From the cell containing the given text, extract its center point as [X, Y] coordinate. 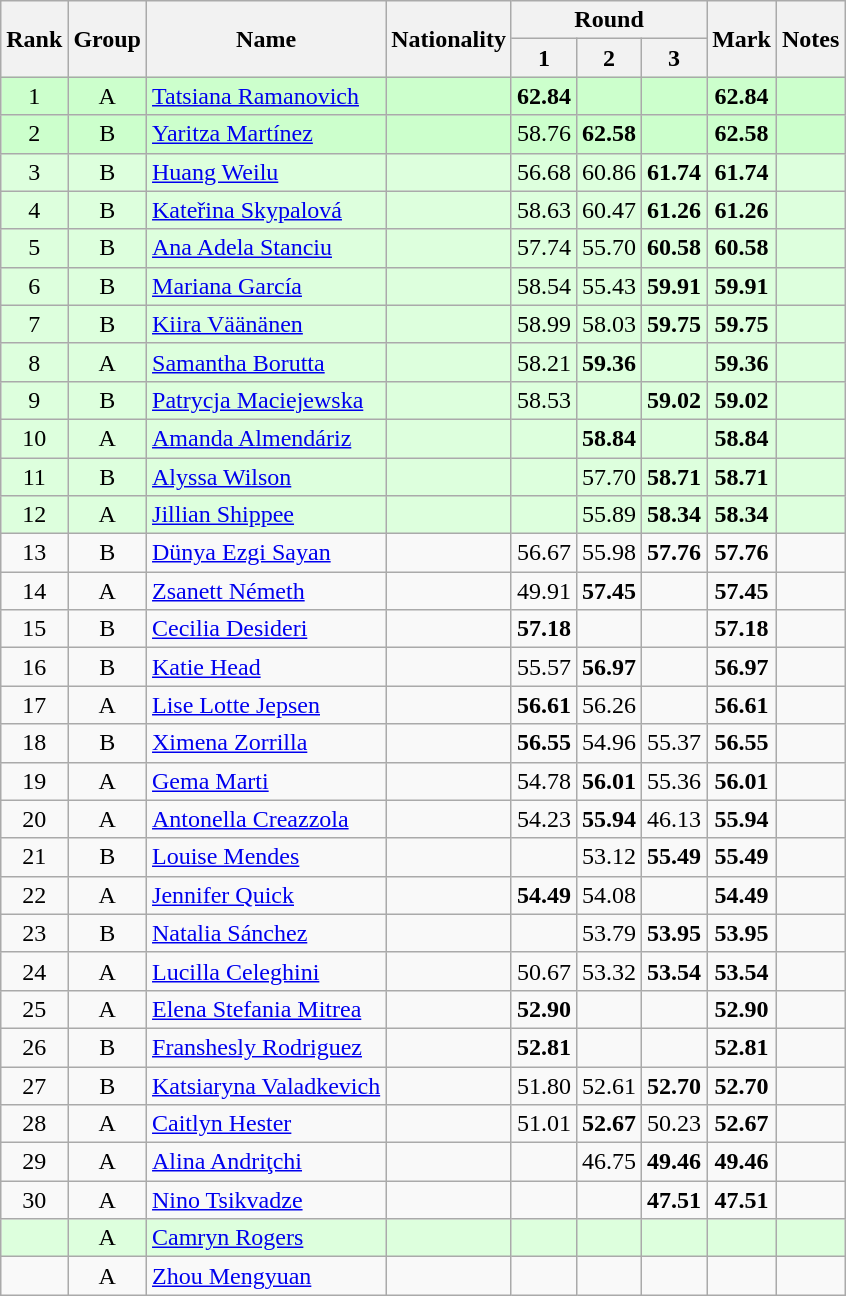
Cecilia Desideri [266, 629]
53.12 [610, 857]
6 [34, 286]
56.68 [544, 172]
58.76 [544, 134]
Name [266, 39]
57.70 [610, 477]
46.13 [674, 819]
4 [34, 210]
53.79 [610, 933]
Camryn Rogers [266, 1238]
Lucilla Celeghini [266, 971]
Tatsiana Ramanovich [266, 96]
56.67 [544, 553]
Natalia Sánchez [266, 933]
55.70 [610, 248]
46.75 [610, 1162]
25 [34, 1009]
54.78 [544, 781]
Mark [742, 39]
Zsanett Németh [266, 591]
Alyssa Wilson [266, 477]
29 [34, 1162]
58.63 [544, 210]
58.99 [544, 324]
Ana Adela Stanciu [266, 248]
55.43 [610, 286]
Caitlyn Hester [266, 1124]
Amanda Almendáriz [266, 438]
Patrycja Maciejewska [266, 400]
58.21 [544, 362]
56.26 [610, 705]
Nationality [449, 39]
7 [34, 324]
50.23 [674, 1124]
51.80 [544, 1085]
Elena Stefania Mitrea [266, 1009]
Katie Head [266, 667]
50.67 [544, 971]
Yaritza Martínez [266, 134]
26 [34, 1047]
Samantha Borutta [266, 362]
28 [34, 1124]
20 [34, 819]
Mariana García [266, 286]
60.86 [610, 172]
Round [608, 20]
23 [34, 933]
58.53 [544, 400]
Notes [810, 39]
55.36 [674, 781]
49.91 [544, 591]
21 [34, 857]
57.74 [544, 248]
Rank [34, 39]
Jillian Shippee [266, 515]
Huang Weilu [266, 172]
Ximena Zorrilla [266, 743]
8 [34, 362]
Kateřina Skypalová [266, 210]
18 [34, 743]
Kiira Väänänen [266, 324]
54.08 [610, 895]
54.96 [610, 743]
Antonella Creazzola [266, 819]
55.98 [610, 553]
Louise Mendes [266, 857]
55.37 [674, 743]
11 [34, 477]
Katsiaryna Valadkevich [266, 1085]
54.23 [544, 819]
Franshesly Rodriguez [266, 1047]
27 [34, 1085]
24 [34, 971]
14 [34, 591]
58.54 [544, 286]
Dünya Ezgi Sayan [266, 553]
10 [34, 438]
Alina Andriţchi [266, 1162]
51.01 [544, 1124]
9 [34, 400]
58.03 [610, 324]
55.89 [610, 515]
22 [34, 895]
Group [108, 39]
53.32 [610, 971]
Nino Tsikvadze [266, 1200]
5 [34, 248]
55.57 [544, 667]
30 [34, 1200]
16 [34, 667]
13 [34, 553]
19 [34, 781]
60.47 [610, 210]
Zhou Mengyuan [266, 1276]
52.61 [610, 1085]
17 [34, 705]
Jennifer Quick [266, 895]
12 [34, 515]
15 [34, 629]
Lise Lotte Jepsen [266, 705]
Gema Marti [266, 781]
